Return the (X, Y) coordinate for the center point of the cell that contains the specified text.  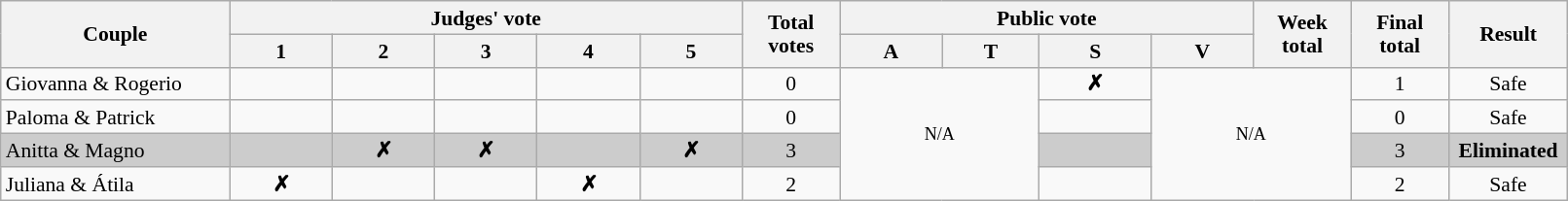
Public vote (1047, 17)
4 (588, 50)
Final total (1400, 34)
V (1203, 50)
Giovanna & Rogerio (115, 84)
Result (1509, 34)
Total votes (791, 34)
Week total (1302, 34)
S (1096, 50)
5 (691, 50)
Anitta & Magno (115, 151)
Juliana & Átila (115, 184)
T (991, 50)
Paloma & Patrick (115, 117)
A (892, 50)
Eliminated (1509, 151)
Judges' vote (487, 17)
Couple (115, 34)
